Find where the given text appears and provide that cell's center as (X, Y) coordinate. 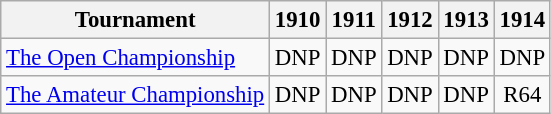
1911 (354, 20)
The Open Championship (136, 58)
The Amateur Championship (136, 95)
R64 (522, 95)
1912 (410, 20)
1914 (522, 20)
1913 (466, 20)
1910 (298, 20)
Tournament (136, 20)
